Search for the cell housing the specified text and yield its (X, Y) center coordinate. 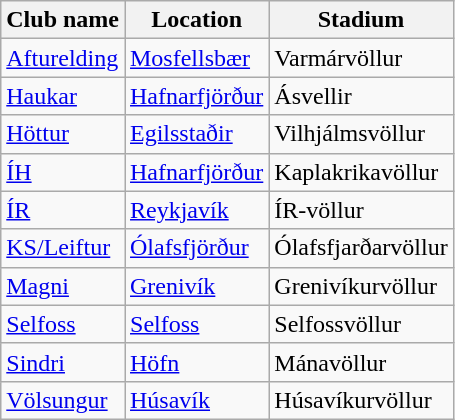
Húsavík (196, 400)
Sindri (63, 362)
Haukar (63, 96)
Vilhjálmsvöllur (361, 134)
Völsungur (63, 400)
Varmárvöllur (361, 58)
Afturelding (63, 58)
Magni (63, 286)
Selfossvöllur (361, 324)
ÍH (63, 172)
Grenivík (196, 286)
KS/Leiftur (63, 248)
Höttur (63, 134)
Club name (63, 20)
Egilsstaðir (196, 134)
Mosfellsbær (196, 58)
Ólafsfjarðarvöllur (361, 248)
Grenivíkurvöllur (361, 286)
ÍR-völlur (361, 210)
Stadium (361, 20)
ÍR (63, 210)
Ólafsfjörður (196, 248)
Location (196, 20)
Mánavöllur (361, 362)
Kaplakrikavöllur (361, 172)
Höfn (196, 362)
Ásvellir (361, 96)
Húsavíkurvöllur (361, 400)
Reykjavík (196, 210)
